Return the (X, Y) coordinate for the center point of the cell that contains the specified text.  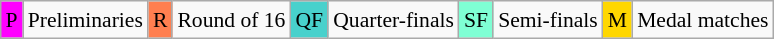
QF (309, 20)
SF (476, 20)
Semi-finals (548, 20)
Round of 16 (231, 20)
Preliminaries (86, 20)
R (160, 20)
P (11, 20)
Quarter-finals (394, 20)
Medal matches (702, 20)
M (618, 20)
